Capture the cell that displays the provided text and extract its (x, y) central coordinate. 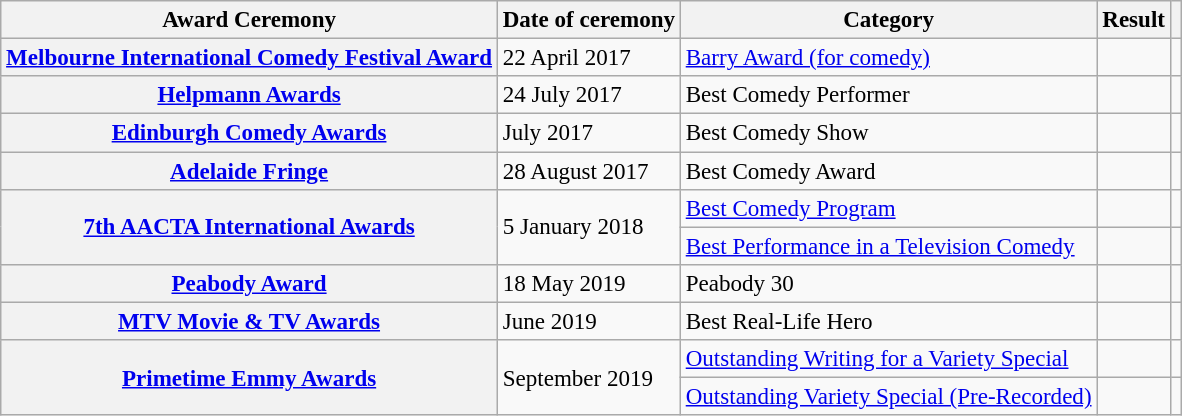
22 April 2017 (588, 58)
Best Comedy Award (888, 171)
Best Real-Life Hero (888, 322)
Best Performance in a Television Comedy (888, 246)
Best Comedy Performer (888, 95)
Award Ceremony (250, 20)
Peabody Award (250, 284)
18 May 2019 (588, 284)
Outstanding Writing for a Variety Special (888, 359)
June 2019 (588, 322)
Best Comedy Show (888, 133)
September 2019 (588, 378)
Result (1134, 20)
Melbourne International Comedy Festival Award (250, 58)
MTV Movie & TV Awards (250, 322)
Edinburgh Comedy Awards (250, 133)
Peabody 30 (888, 284)
Adelaide Fringe (250, 171)
Barry Award (for comedy) (888, 58)
28 August 2017 (588, 171)
24 July 2017 (588, 95)
Helpmann Awards (250, 95)
Category (888, 20)
Primetime Emmy Awards (250, 378)
Outstanding Variety Special (Pre-Recorded) (888, 397)
Date of ceremony (588, 20)
Best Comedy Program (888, 209)
July 2017 (588, 133)
7th AACTA International Awards (250, 228)
5 January 2018 (588, 228)
